From the cell containing the given text, extract its center point as (X, Y) coordinate. 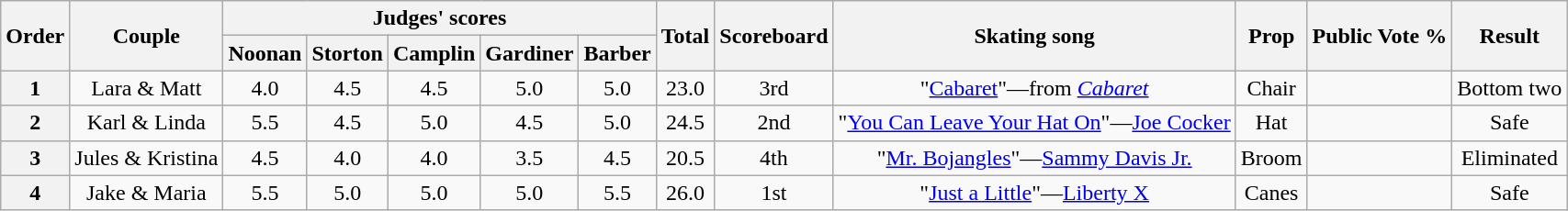
Bottom two (1510, 88)
"Mr. Bojangles"—Sammy Davis Jr. (1034, 158)
Gardiner (529, 53)
2nd (773, 123)
2 (35, 123)
4th (773, 158)
Order (35, 36)
Barber (617, 53)
26.0 (685, 193)
Hat (1271, 123)
24.5 (685, 123)
3.5 (529, 158)
Lara & Matt (147, 88)
1 (35, 88)
4 (35, 193)
3 (35, 158)
Karl & Linda (147, 123)
Prop (1271, 36)
Couple (147, 36)
Total (685, 36)
Camplin (434, 53)
Public Vote % (1380, 36)
1st (773, 193)
Eliminated (1510, 158)
Judges' scores (439, 18)
Skating song (1034, 36)
20.5 (685, 158)
"Cabaret"—from Cabaret (1034, 88)
Result (1510, 36)
3rd (773, 88)
"You Can Leave Your Hat On"—Joe Cocker (1034, 123)
Scoreboard (773, 36)
Storton (347, 53)
23.0 (685, 88)
"Just a Little"—Liberty X (1034, 193)
Jake & Maria (147, 193)
Chair (1271, 88)
Jules & Kristina (147, 158)
Canes (1271, 193)
Broom (1271, 158)
Noonan (265, 53)
